Locate the cell with the specified text and output its (X, Y) center coordinate. 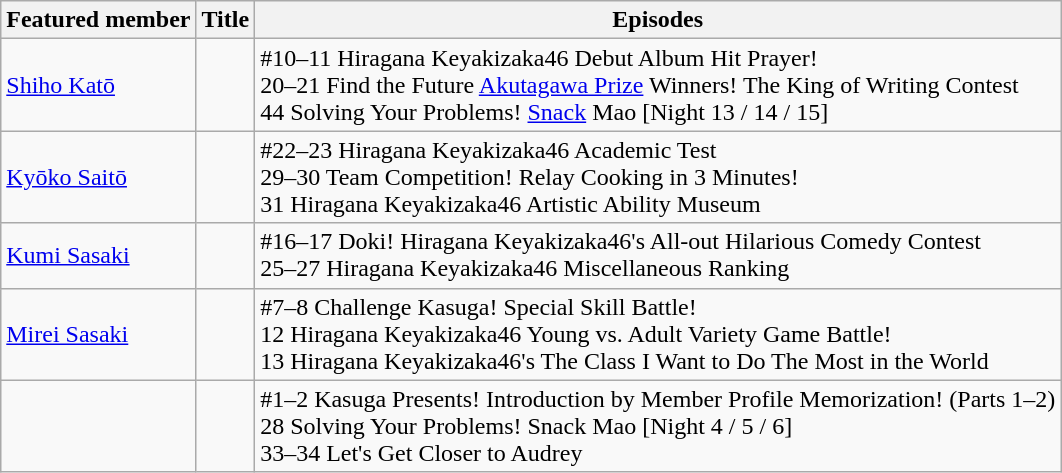
Featured member (98, 20)
Episodes (658, 20)
Title (226, 20)
#22–23 Hiragana Keyakizaka46 Academic Test29–30 Team Competition! Relay Cooking in 3 Minutes!31 Hiragana Keyakizaka46 Artistic Ability Museum (658, 177)
Shiho Katō (98, 85)
Kyōko Saitō (98, 177)
Kumi Sasaki (98, 256)
#16–17 Doki! Hiragana Keyakizaka46's All-out Hilarious Comedy Contest25–27 Hiragana Keyakizaka46 Miscellaneous Ranking (658, 256)
Mirei Sasaki (98, 334)
